Pinpoint the cell where the given text exists, returning its [X, Y] midpoint coordinate. 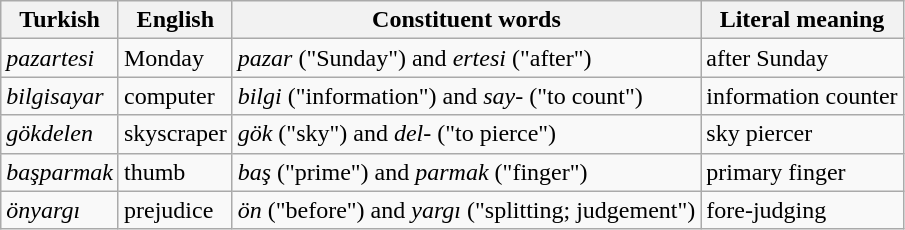
Monday [175, 58]
bilgisayar [60, 96]
computer [175, 96]
pazartesi [60, 58]
Turkish [60, 20]
prejudice [175, 210]
Literal meaning [802, 20]
gökdelen [60, 134]
primary finger [802, 172]
skyscraper [175, 134]
pazar ("Sunday") and ertesi ("after") [466, 58]
sky piercer [802, 134]
Constituent words [466, 20]
ön ("before") and yargı ("splitting; judgement") [466, 210]
bilgi ("information") and say- ("to count") [466, 96]
English [175, 20]
information counter [802, 96]
after Sunday [802, 58]
başparmak [60, 172]
thumb [175, 172]
fore-judging [802, 210]
önyargı [60, 210]
baş ("prime") and parmak ("finger") [466, 172]
gök ("sky") and del- ("to pierce") [466, 134]
